From the cell containing the given text, extract its center point as (X, Y) coordinate. 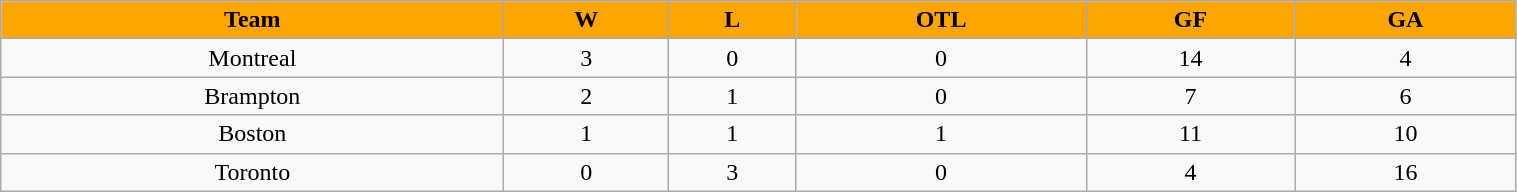
Toronto (252, 172)
GA (1406, 20)
14 (1190, 58)
7 (1190, 96)
W (586, 20)
Montreal (252, 58)
Team (252, 20)
L (732, 20)
11 (1190, 134)
16 (1406, 172)
GF (1190, 20)
Brampton (252, 96)
Boston (252, 134)
2 (586, 96)
6 (1406, 96)
10 (1406, 134)
OTL (941, 20)
